Output the (x, y) coordinate of the center of the cell containing the given text.  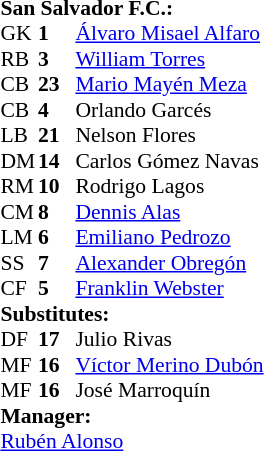
SS (19, 263)
23 (57, 85)
6 (57, 237)
DM (19, 161)
GK (19, 33)
Alexander Obregón (169, 263)
Víctor Merino Dubón (169, 365)
William Torres (169, 59)
José Marroquín (169, 391)
Rodrigo Lagos (169, 187)
Álvaro Misael Alfaro (169, 33)
17 (57, 339)
Dennis Alas (169, 212)
Nelson Flores (169, 135)
14 (57, 161)
Mario Mayén Meza (169, 85)
5 (57, 289)
4 (57, 110)
Substitutes: (132, 314)
LM (19, 237)
3 (57, 59)
Emiliano Pedrozo (169, 237)
1 (57, 33)
7 (57, 263)
RM (19, 187)
DF (19, 339)
10 (57, 187)
8 (57, 212)
Orlando Garcés (169, 110)
CF (19, 289)
Manager: (132, 416)
LB (19, 135)
Franklin Webster (169, 289)
RB (19, 59)
CM (19, 212)
21 (57, 135)
Julio Rivas (169, 339)
Carlos Gómez Navas (169, 161)
